Return (X, Y) of the center of cell containing provided text 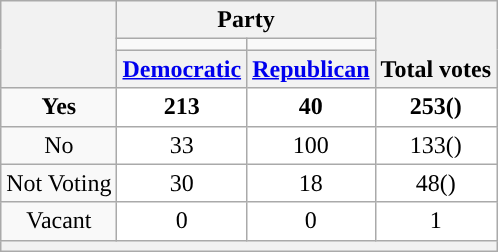
48() (436, 183)
253() (436, 107)
Democratic (182, 69)
33 (182, 145)
Vacant (59, 221)
40 (311, 107)
30 (182, 183)
18 (311, 183)
Republican (311, 69)
133() (436, 145)
100 (311, 145)
Total votes (436, 44)
Yes (59, 107)
Not Voting (59, 183)
213 (182, 107)
Party (246, 20)
1 (436, 221)
No (59, 145)
